Scan for the cell matching the given text and deliver its (x, y) coordinate at center. 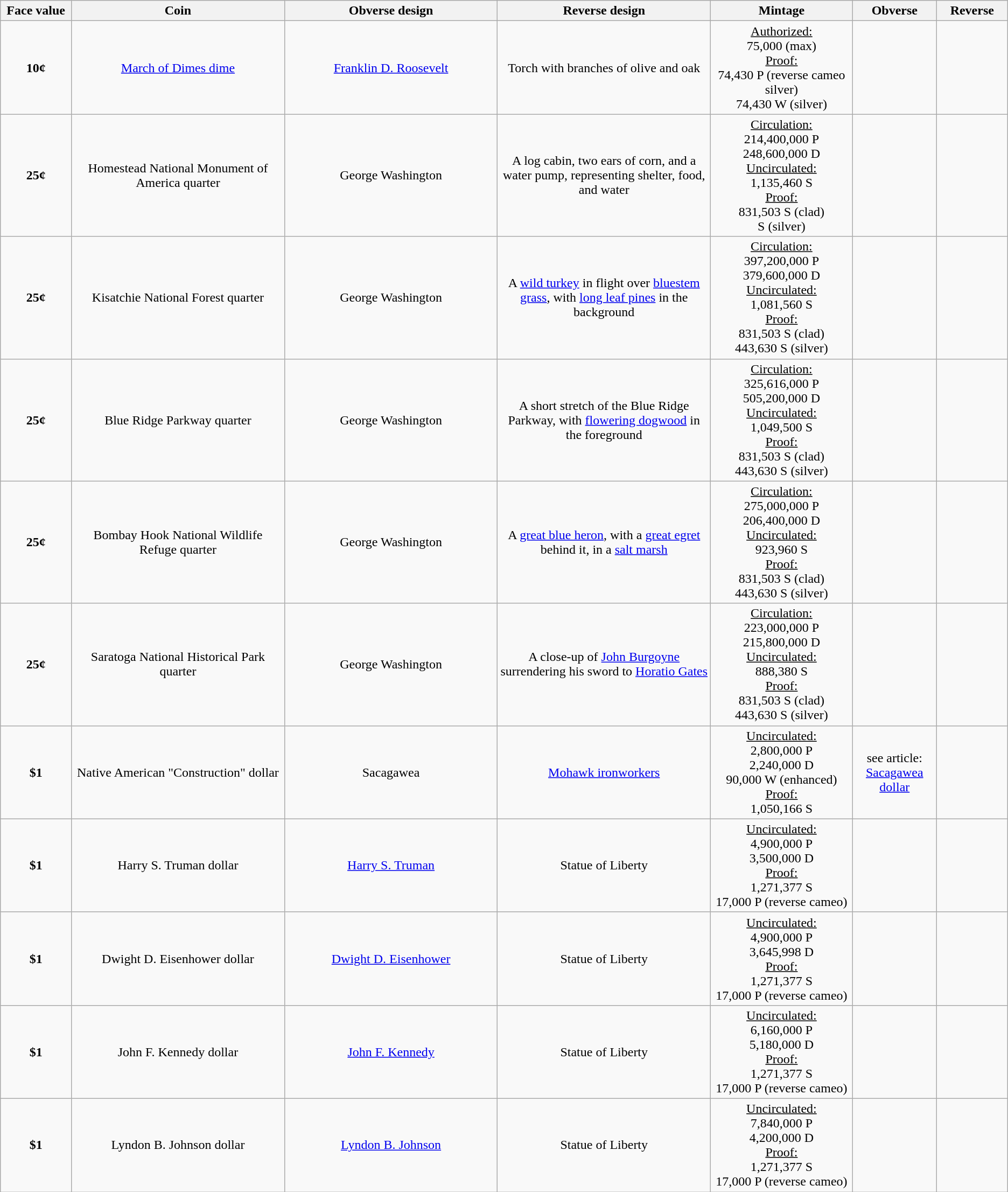
Bombay Hook National Wildlife Refuge quarter (178, 542)
Lyndon B. Johnson dollar (178, 1145)
Mohawk ironworkers (604, 772)
Circulation:275,000,000 P206,400,000 DUncirculated:923,960 SProof:831,503 S (clad)443,630 S (silver) (782, 542)
A great blue heron, with a great egret behind it, in a salt marsh (604, 542)
Kisatchie National Forest quarter (178, 297)
Dwight D. Eisenhower dollar (178, 959)
A close-up of John Burgoyne surrendering his sword to Horatio Gates (604, 665)
John F. Kennedy (391, 1051)
Obverse design (391, 11)
Circulation:397,200,000 P379,600,000 DUncirculated:1,081,560 SProof:831,503 S (clad)443,630 S (silver) (782, 297)
Reverse (972, 11)
A short stretch of the Blue Ridge Parkway, with flowering dogwood in the foreground (604, 420)
Dwight D. Eisenhower (391, 959)
Face value (36, 11)
Circulation:223,000,000 P215,800,000 DUncirculated:888,380 SProof:831,503 S (clad)443,630 S (silver) (782, 665)
A wild turkey in flight over bluestem grass, with long leaf pines in the background (604, 297)
Obverse (894, 11)
John F. Kennedy dollar (178, 1051)
Authorized:75,000 (max)Proof:74,430 P (reverse cameo silver)74,430 W (silver) (782, 68)
Uncirculated:4,900,000 P3,645,998 DProof:1,271,377 S17,000 P (reverse cameo) (782, 959)
Sacagawea (391, 772)
Saratoga National Historical Park quarter (178, 665)
Harry S. Truman (391, 865)
Uncirculated:2,800,000 P2,240,000 D90,000 W (enhanced)Proof:1,050,166 S (782, 772)
Native American "Construction" dollar (178, 772)
see article: Sacagawea dollar (894, 772)
Torch with branches of olive and oak (604, 68)
A log cabin, two ears of corn, and a water pump, representing shelter, food, and water (604, 176)
Uncirculated:4,900,000 P3,500,000 DProof:1,271,377 S17,000 P (reverse cameo) (782, 865)
Mintage (782, 11)
Franklin D. Roosevelt (391, 68)
Homestead National Monument of America quarter (178, 176)
Coin (178, 11)
Circulation:214,400,000 P248,600,000 DUncirculated:1,135,460 SProof:831,503 S (clad) S (silver) (782, 176)
March of Dimes dime (178, 68)
Uncirculated:7,840,000 P4,200,000 DProof:1,271,377 S17,000 P (reverse cameo) (782, 1145)
Harry S. Truman dollar (178, 865)
Lyndon B. Johnson (391, 1145)
Blue Ridge Parkway quarter (178, 420)
Circulation:325,616,000 P505,200,000 DUncirculated:1,049,500 SProof:831,503 S (clad)443,630 S (silver) (782, 420)
10¢ (36, 68)
Reverse design (604, 11)
Uncirculated:6,160,000 P5,180,000 DProof:1,271,377 S17,000 P (reverse cameo) (782, 1051)
